Output the [X, Y] coordinate of the center of the cell containing the given text.  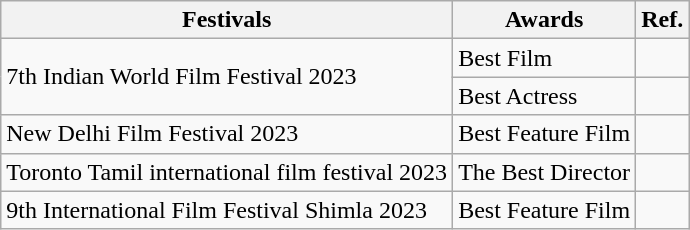
Festivals [227, 20]
9th International Film Festival Shimla 2023 [227, 210]
Best Film [544, 58]
Toronto Tamil international film festival 2023 [227, 172]
Best Actress [544, 96]
The Best Director [544, 172]
New Delhi Film Festival 2023 [227, 134]
Awards [544, 20]
Ref. [662, 20]
7th Indian World Film Festival 2023 [227, 77]
